Provide the [x, y] coordinate of the cell's center where the given text is located.  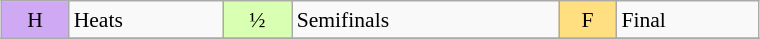
Semifinals [426, 20]
F [588, 20]
H [36, 20]
½ [258, 20]
Heats [146, 20]
Final [687, 20]
